Identify which cell holds the provided text, then report its (X, Y) central coordinate. 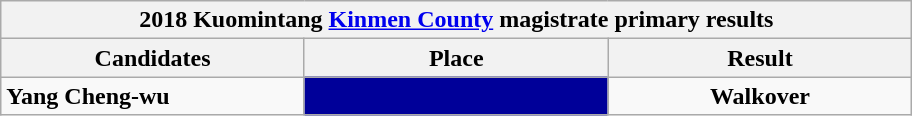
Place (456, 58)
2018 Kuomintang Kinmen County magistrate primary results (456, 20)
Result (760, 58)
Candidates (153, 58)
Walkover (760, 96)
Yang Cheng-wu (153, 96)
